Provide the (X, Y) coordinate of the cell's center where the given text is located.  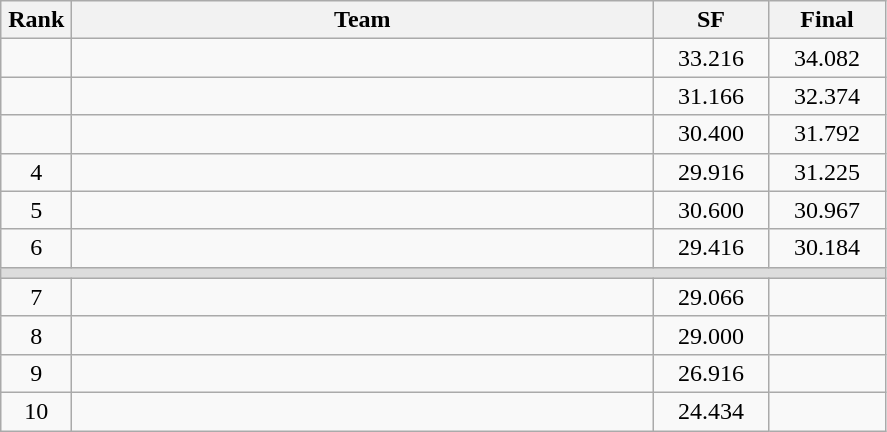
9 (36, 373)
29.066 (711, 297)
10 (36, 411)
SF (711, 20)
32.374 (827, 96)
Team (362, 20)
31.792 (827, 134)
6 (36, 248)
31.225 (827, 172)
30.400 (711, 134)
29.916 (711, 172)
34.082 (827, 58)
8 (36, 335)
29.416 (711, 248)
30.967 (827, 210)
7 (36, 297)
26.916 (711, 373)
30.600 (711, 210)
33.216 (711, 58)
29.000 (711, 335)
24.434 (711, 411)
Rank (36, 20)
30.184 (827, 248)
4 (36, 172)
5 (36, 210)
Final (827, 20)
31.166 (711, 96)
